Search for the cell housing the specified text and yield its (X, Y) center coordinate. 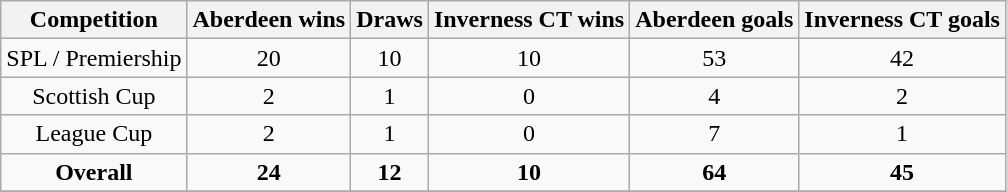
24 (269, 172)
Aberdeen wins (269, 20)
Aberdeen goals (714, 20)
53 (714, 58)
Scottish Cup (94, 96)
Draws (390, 20)
64 (714, 172)
20 (269, 58)
45 (902, 172)
7 (714, 134)
Overall (94, 172)
42 (902, 58)
SPL / Premiership (94, 58)
4 (714, 96)
Competition (94, 20)
Inverness CT wins (528, 20)
Inverness CT goals (902, 20)
12 (390, 172)
League Cup (94, 134)
